Locate the cell with the specified text and output its (x, y) center coordinate. 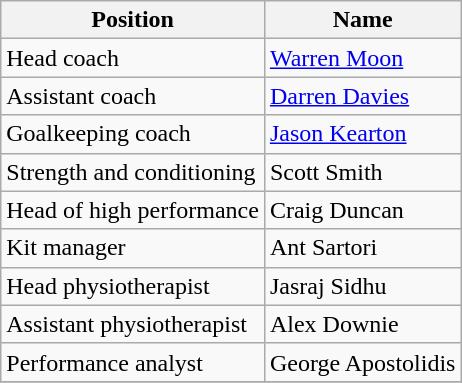
Scott Smith (362, 172)
Alex Downie (362, 324)
Kit manager (133, 248)
Head of high performance (133, 210)
Ant Sartori (362, 248)
Performance analyst (133, 362)
Warren Moon (362, 58)
Assistant coach (133, 96)
Head physiotherapist (133, 286)
Craig Duncan (362, 210)
Name (362, 20)
Assistant physiotherapist (133, 324)
George Apostolidis (362, 362)
Goalkeeping coach (133, 134)
Strength and conditioning (133, 172)
Jason Kearton (362, 134)
Darren Davies (362, 96)
Position (133, 20)
Head coach (133, 58)
Jasraj Sidhu (362, 286)
